Extract the [X, Y] coordinate from the center of the cell holding the provided text.  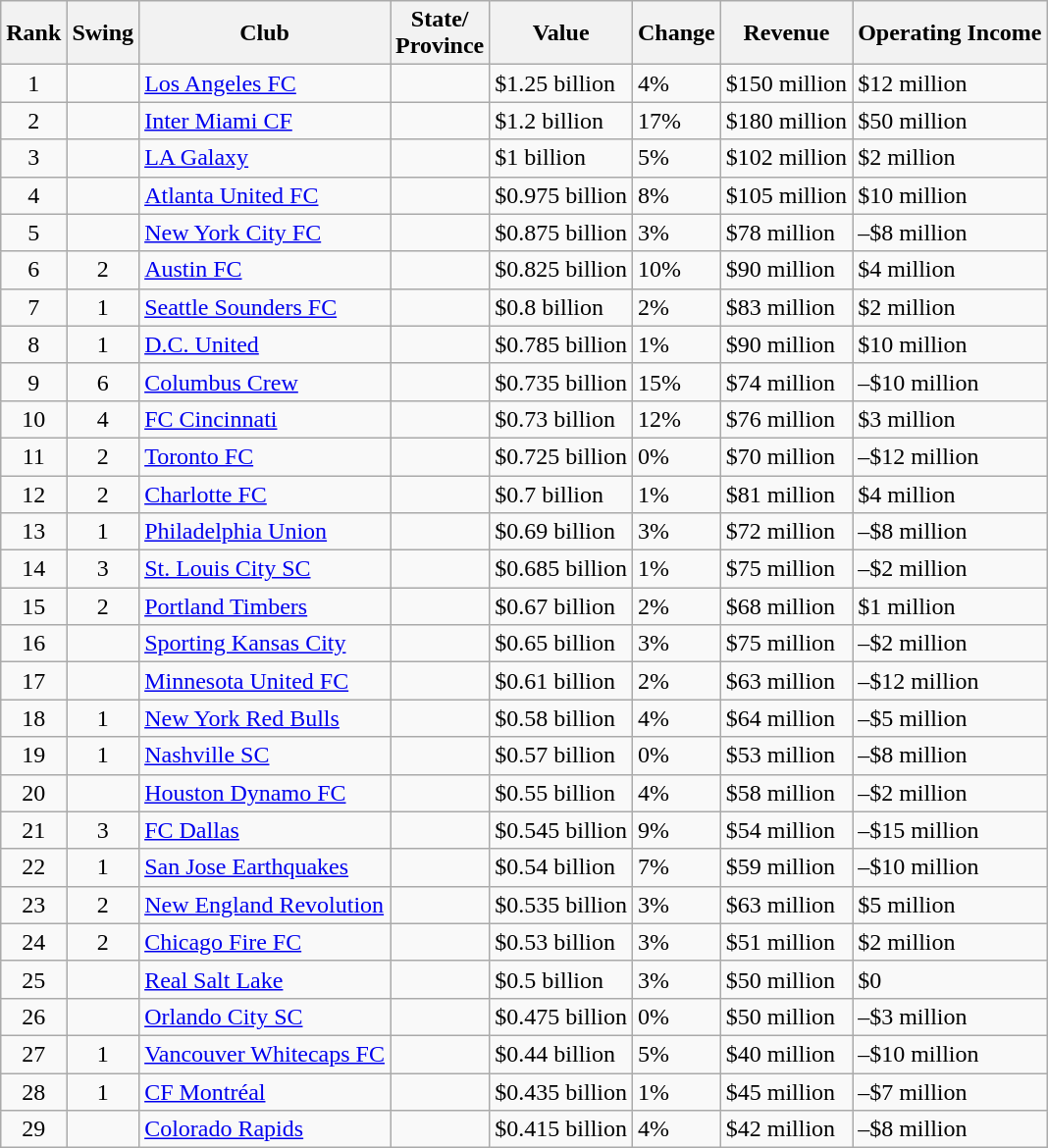
5 [33, 233]
$68 million [786, 606]
11 [33, 456]
Minnesota United FC [265, 681]
$0.685 billion [561, 569]
Inter Miami CF [265, 121]
State/Province [440, 33]
Operating Income [950, 33]
$0.54 billion [561, 867]
26 [33, 1017]
27 [33, 1054]
23 [33, 905]
Club [265, 33]
$83 million [786, 307]
17% [677, 121]
FC Cincinnati [265, 419]
$1.2 billion [561, 121]
Austin FC [265, 270]
$102 million [786, 158]
St. Louis City SC [265, 569]
D.C. United [265, 344]
$1 million [950, 606]
LA Galaxy [265, 158]
$0 [950, 979]
$74 million [786, 382]
Philadelphia Union [265, 532]
25 [33, 979]
$0.435 billion [561, 1092]
Colorado Rapids [265, 1129]
$0.8 billion [561, 307]
Vancouver Whitecaps FC [265, 1054]
CF Montréal [265, 1092]
New England Revolution [265, 905]
$72 million [786, 532]
Columbus Crew [265, 382]
28 [33, 1092]
$12 million [950, 83]
$0.55 billion [561, 793]
15% [677, 382]
$78 million [786, 233]
24 [33, 942]
San Jose Earthquakes [265, 867]
$51 million [786, 942]
Nashville SC [265, 756]
$0.975 billion [561, 195]
$0.785 billion [561, 344]
9% [677, 830]
$0.545 billion [561, 830]
14 [33, 569]
–$5 million [950, 718]
$105 million [786, 195]
Orlando City SC [265, 1017]
Chicago Fire FC [265, 942]
$1 billion [561, 158]
$0.7 billion [561, 494]
29 [33, 1129]
$0.415 billion [561, 1129]
$70 million [786, 456]
$1.25 billion [561, 83]
10% [677, 270]
New York City FC [265, 233]
$45 million [786, 1092]
$0.58 billion [561, 718]
$0.825 billion [561, 270]
$42 million [786, 1129]
$64 million [786, 718]
18 [33, 718]
8 [33, 344]
Houston Dynamo FC [265, 793]
Los Angeles FC [265, 83]
$0.57 billion [561, 756]
$40 million [786, 1054]
$59 million [786, 867]
$0.73 billion [561, 419]
$0.535 billion [561, 905]
Real Salt Lake [265, 979]
Seattle Sounders FC [265, 307]
Toronto FC [265, 456]
$0.725 billion [561, 456]
$0.67 billion [561, 606]
$5 million [950, 905]
$150 million [786, 83]
$0.69 billion [561, 532]
20 [33, 793]
$53 million [786, 756]
$0.875 billion [561, 233]
$0.44 billion [561, 1054]
7% [677, 867]
Rank [33, 33]
–$7 million [950, 1092]
$58 million [786, 793]
7 [33, 307]
13 [33, 532]
$76 million [786, 419]
–$3 million [950, 1017]
Atlanta United FC [265, 195]
$0.65 billion [561, 644]
$0.5 billion [561, 979]
$0.475 billion [561, 1017]
10 [33, 419]
21 [33, 830]
Sporting Kansas City [265, 644]
$81 million [786, 494]
22 [33, 867]
Value [561, 33]
19 [33, 756]
8% [677, 195]
New York Red Bulls [265, 718]
Swing [103, 33]
$0.53 billion [561, 942]
15 [33, 606]
FC Dallas [265, 830]
–$15 million [950, 830]
$0.61 billion [561, 681]
12% [677, 419]
Revenue [786, 33]
Portland Timbers [265, 606]
$54 million [786, 830]
$3 million [950, 419]
16 [33, 644]
$180 million [786, 121]
Change [677, 33]
12 [33, 494]
Charlotte FC [265, 494]
9 [33, 382]
17 [33, 681]
$0.735 billion [561, 382]
